Extract the (X, Y) coordinate from the center of the cell holding the provided text.  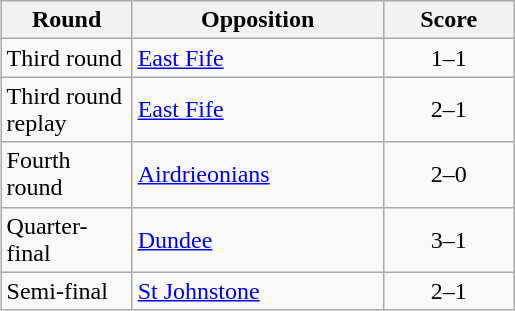
Third round (66, 58)
Round (66, 20)
3–1 (448, 240)
Quarter-final (66, 240)
Fourth round (66, 174)
Semi-final (66, 291)
2–0 (448, 174)
Third round replay (66, 110)
Dundee (258, 240)
Score (448, 20)
St Johnstone (258, 291)
1–1 (448, 58)
Opposition (258, 20)
Airdrieonians (258, 174)
